Provide the [x, y] coordinate of the cell's center where the given text is located.  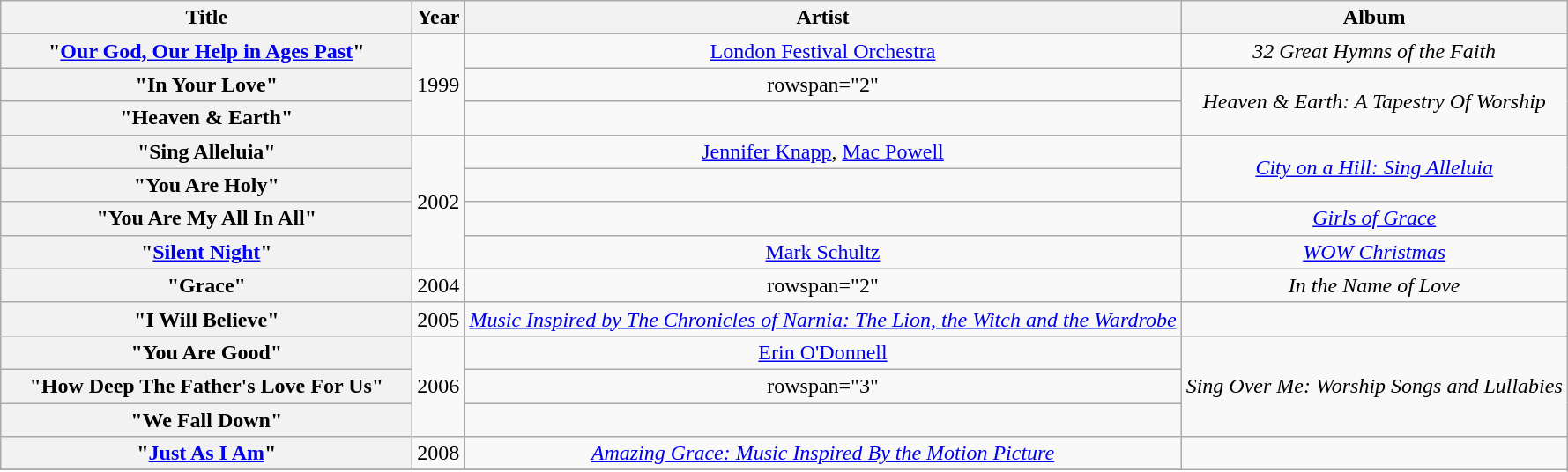
2002 [439, 202]
"I Will Believe" [206, 319]
Music Inspired by The Chronicles of Narnia: The Lion, the Witch and the Wardrobe [823, 319]
London Festival Orchestra [823, 51]
"Grace" [206, 285]
Year [439, 18]
"We Fall Down" [206, 420]
Album [1374, 18]
"In Your Love" [206, 85]
"How Deep The Father's Love For Us" [206, 386]
Title [206, 18]
2006 [439, 386]
"Heaven & Earth" [206, 118]
2004 [439, 285]
Heaven & Earth: A Tapestry Of Worship [1374, 101]
Jennifer Knapp, Mac Powell [823, 151]
Sing Over Me: Worship Songs and Lullabies [1374, 386]
Erin O'Donnell [823, 352]
1999 [439, 85]
"Sing Alleluia" [206, 151]
Girls of Grace [1374, 218]
"You Are My All In All" [206, 218]
City on a Hill: Sing Alleluia [1374, 168]
2005 [439, 319]
In the Name of Love [1374, 285]
Artist [823, 18]
Amazing Grace: Music Inspired By the Motion Picture [823, 454]
"Just As I Am" [206, 454]
"Silent Night" [206, 252]
2008 [439, 454]
32 Great Hymns of the Faith [1374, 51]
"You Are Good" [206, 352]
"You Are Holy" [206, 185]
Mark Schultz [823, 252]
WOW Christmas [1374, 252]
"Our God, Our Help in Ages Past" [206, 51]
rowspan="3" [823, 386]
